Determine the (X, Y) coordinate at the center of the cell enclosing the given text.  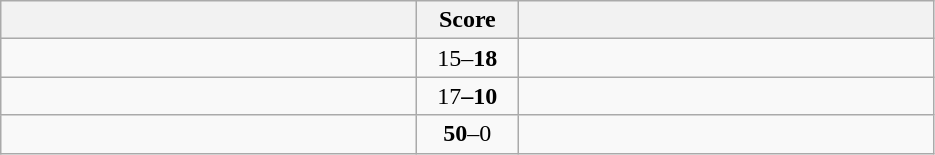
15–18 (468, 58)
50–0 (468, 134)
17–10 (468, 96)
Score (468, 20)
